Pinpoint the cell where the given text exists, returning its (X, Y) midpoint coordinate. 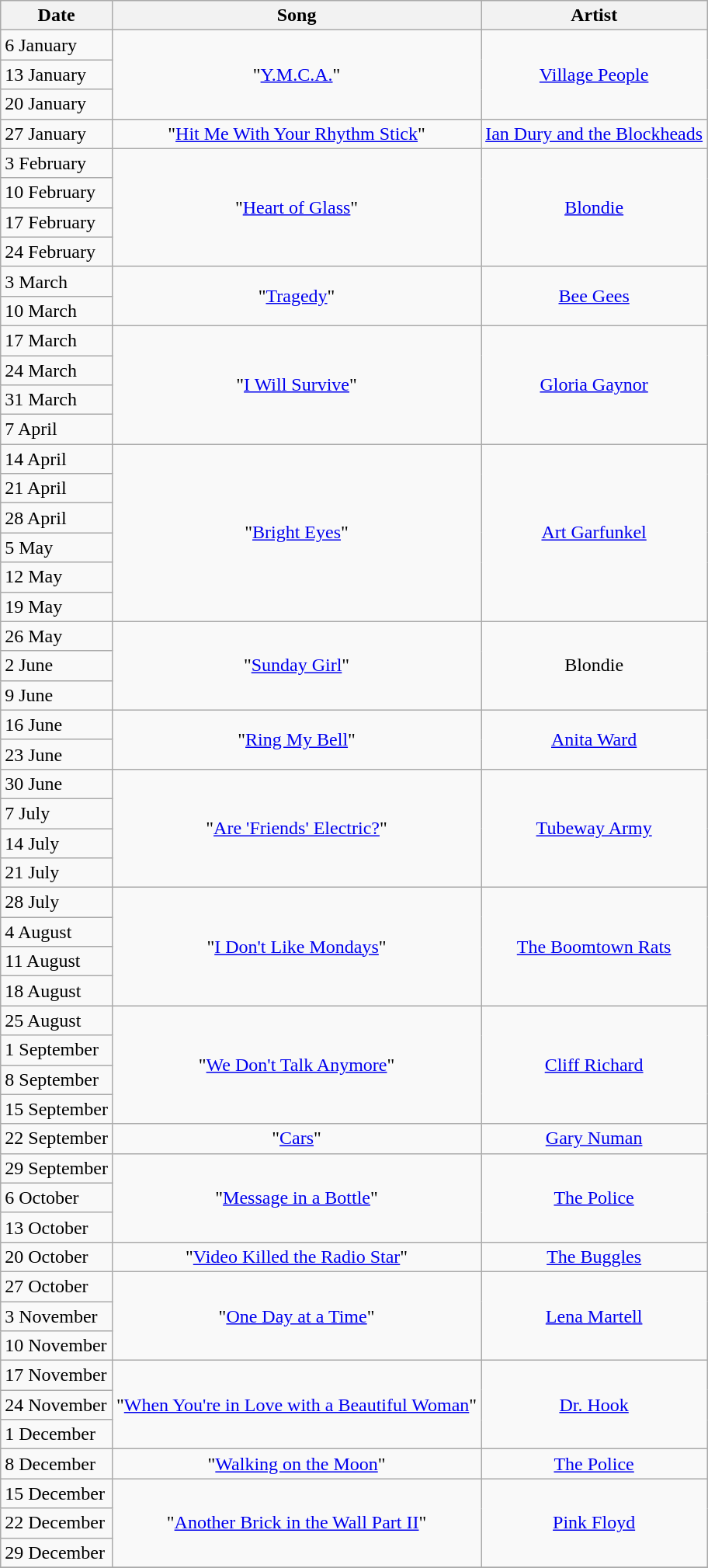
21 April (57, 488)
"Another Brick in the Wall Part II" (297, 1523)
Ian Dury and the Blockheads (595, 134)
7 July (57, 813)
26 May (57, 636)
Song (297, 16)
25 August (57, 1020)
27 October (57, 1286)
"I Don't Like Mondays" (297, 947)
13 January (57, 75)
"Hit Me With Your Rhythm Stick" (297, 134)
The Boomtown Rats (595, 947)
14 July (57, 843)
18 August (57, 991)
31 March (57, 400)
8 December (57, 1464)
10 November (57, 1346)
30 June (57, 784)
24 November (57, 1405)
10 March (57, 311)
"Bright Eyes" (297, 533)
Dr. Hook (595, 1405)
27 January (57, 134)
12 May (57, 577)
1 September (57, 1050)
"Y.M.C.A." (297, 75)
24 March (57, 370)
Village People (595, 75)
Gloria Gaynor (595, 384)
Artist (595, 16)
2 June (57, 666)
11 August (57, 961)
"Are 'Friends' Electric?" (297, 828)
4 August (57, 932)
"When You're in Love with a Beautiful Woman" (297, 1405)
Art Garfunkel (595, 533)
19 May (57, 607)
Pink Floyd (595, 1523)
16 June (57, 725)
7 April (57, 429)
14 April (57, 459)
15 September (57, 1109)
8 September (57, 1080)
28 April (57, 518)
17 November (57, 1375)
6 October (57, 1198)
Cliff Richard (595, 1065)
Gary Numan (595, 1139)
6 January (57, 45)
15 December (57, 1493)
3 November (57, 1316)
22 December (57, 1523)
22 September (57, 1139)
28 July (57, 902)
29 September (57, 1168)
23 June (57, 754)
20 January (57, 104)
17 February (57, 222)
"We Don't Talk Anymore" (297, 1065)
17 March (57, 340)
"Heart of Glass" (297, 207)
"Video Killed the Radio Star" (297, 1257)
9 June (57, 695)
"Ring My Bell" (297, 739)
"I Will Survive" (297, 384)
The Buggles (595, 1257)
1 December (57, 1434)
3 March (57, 281)
29 December (57, 1552)
Lena Martell (595, 1316)
20 October (57, 1257)
"Tragedy" (297, 296)
Anita Ward (595, 739)
"Sunday Girl" (297, 666)
Bee Gees (595, 296)
10 February (57, 193)
24 February (57, 252)
"Cars" (297, 1139)
Date (57, 16)
3 February (57, 163)
5 May (57, 548)
21 July (57, 873)
"One Day at a Time" (297, 1316)
"Message in a Bottle" (297, 1198)
Tubeway Army (595, 828)
"Walking on the Moon" (297, 1464)
13 October (57, 1227)
